Return [x, y] of the center of cell containing provided text 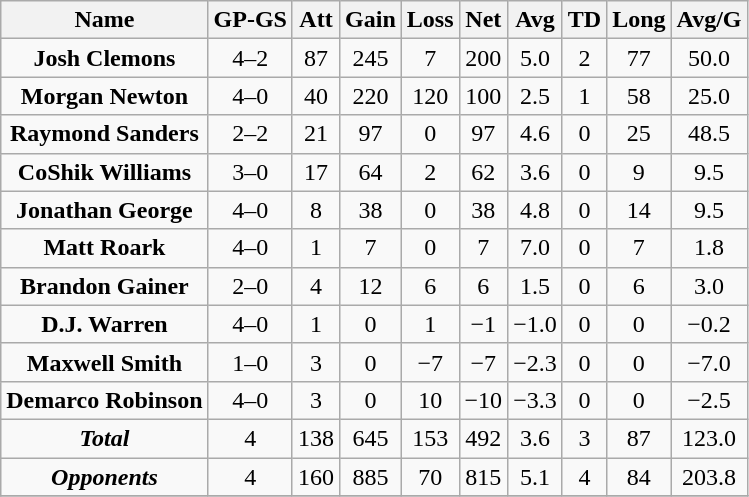
4–2 [250, 58]
GP-GS [250, 20]
5.0 [536, 58]
3–0 [250, 172]
Long [639, 20]
−0.2 [709, 324]
492 [484, 438]
7.0 [536, 248]
153 [430, 438]
−3.3 [536, 400]
2–2 [250, 134]
Loss [430, 20]
Gain [371, 20]
4.6 [536, 134]
Name [104, 20]
160 [316, 477]
Raymond Sanders [104, 134]
245 [371, 58]
Att [316, 20]
1–0 [250, 362]
4.8 [536, 210]
203.8 [709, 477]
815 [484, 477]
12 [371, 286]
25 [639, 134]
1.8 [709, 248]
120 [430, 96]
64 [371, 172]
Maxwell Smith [104, 362]
1.5 [536, 286]
21 [316, 134]
−1.0 [536, 324]
5.1 [536, 477]
−7.0 [709, 362]
77 [639, 58]
CoShik Williams [104, 172]
2.5 [536, 96]
25.0 [709, 96]
−10 [484, 400]
Brandon Gainer [104, 286]
885 [371, 477]
9 [639, 172]
84 [639, 477]
−2.3 [536, 362]
Net [484, 20]
200 [484, 58]
14 [639, 210]
TD [584, 20]
Demarco Robinson [104, 400]
50.0 [709, 58]
17 [316, 172]
−2.5 [709, 400]
123.0 [709, 438]
10 [430, 400]
Avg [536, 20]
40 [316, 96]
58 [639, 96]
3.0 [709, 286]
2–0 [250, 286]
Total [104, 438]
62 [484, 172]
645 [371, 438]
100 [484, 96]
Jonathan George [104, 210]
D.J. Warren [104, 324]
8 [316, 210]
Avg/G [709, 20]
48.5 [709, 134]
Morgan Newton [104, 96]
70 [430, 477]
Josh Clemons [104, 58]
138 [316, 438]
220 [371, 96]
−1 [484, 324]
Opponents [104, 477]
Matt Roark [104, 248]
